Output the [x, y] coordinate of the center of the cell containing the given text.  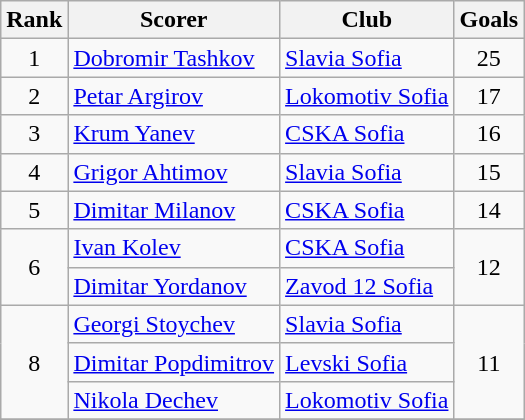
4 [34, 172]
8 [34, 362]
Dimitar Popdimitrov [174, 362]
6 [34, 267]
Dimitar Milanov [174, 210]
25 [489, 58]
Dobromir Tashkov [174, 58]
Petar Argirov [174, 96]
15 [489, 172]
Dimitar Yordanov [174, 286]
Levski Sofia [367, 362]
Krum Yanev [174, 134]
Club [367, 20]
12 [489, 267]
3 [34, 134]
2 [34, 96]
Grigor Ahtimov [174, 172]
17 [489, 96]
Zavod 12 Sofia [367, 286]
16 [489, 134]
11 [489, 362]
Rank [34, 20]
Nikola Dechev [174, 400]
Georgi Stoychev [174, 324]
Goals [489, 20]
Ivan Kolev [174, 248]
Scorer [174, 20]
5 [34, 210]
1 [34, 58]
14 [489, 210]
